Extract the (x, y) coordinate from the center of the cell holding the provided text.  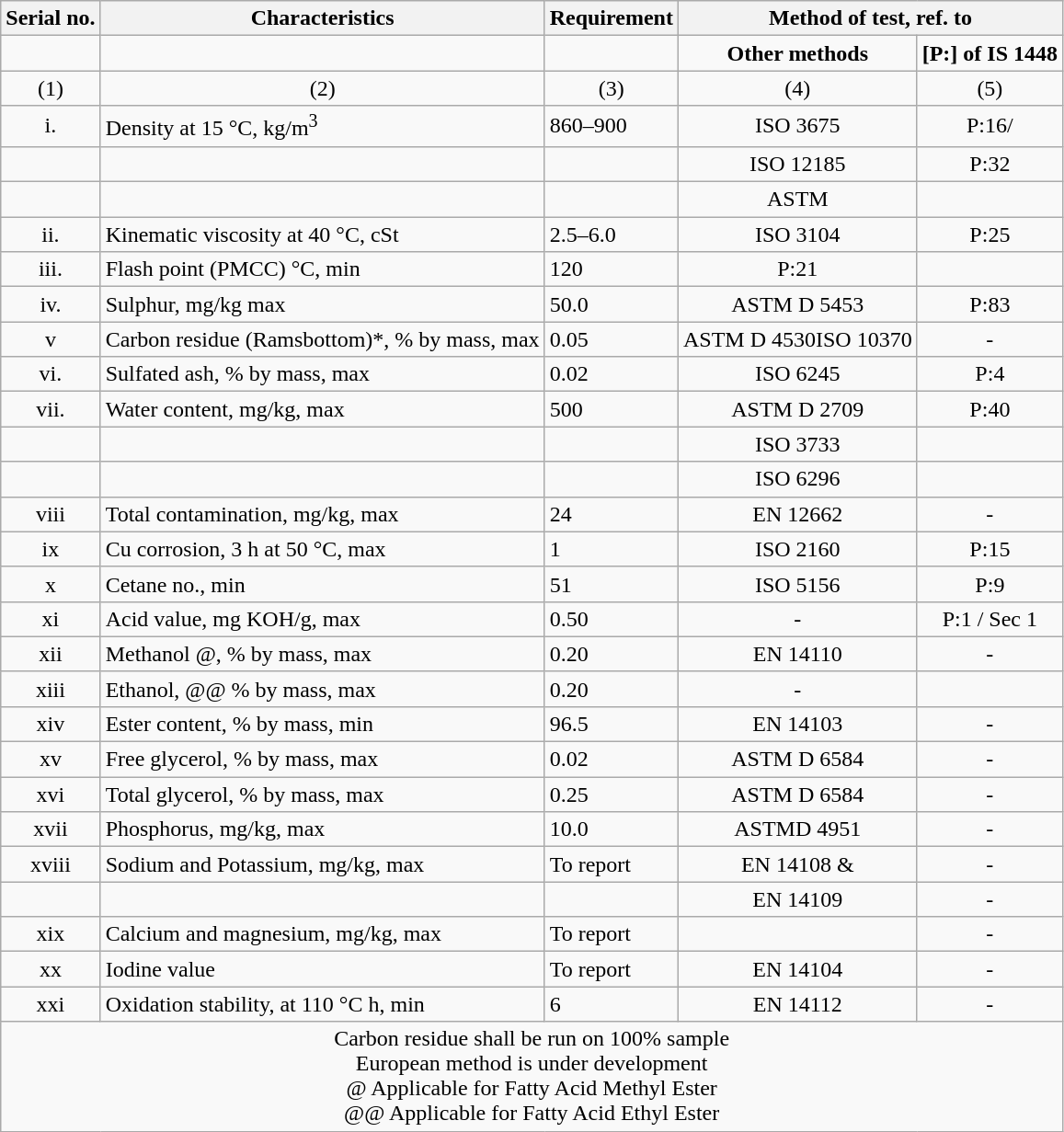
xv (51, 760)
Serial no. (51, 18)
Calcium and magnesium, mg/kg, max (322, 934)
ASTM D 2709 (797, 409)
ASTM (797, 200)
ISO 3675 (797, 127)
Sodium and Potassium, mg/kg, max (322, 864)
ISO 5156 (797, 584)
1 (611, 549)
Cetane no., min (322, 584)
0.25 (611, 795)
Characteristics (322, 18)
ISO 12185 (797, 164)
Oxidation stability, at 110 °C h, min (322, 1004)
EN 14109 (797, 899)
x (51, 584)
2.5–6.0 (611, 234)
xx (51, 969)
860–900 (611, 127)
EN 14112 (797, 1004)
EN 14110 (797, 654)
xii (51, 654)
96.5 (611, 724)
Phosphorus, mg/kg, max (322, 829)
iii. (51, 269)
(4) (797, 88)
Method of test, ref. to (870, 18)
ISO 3104 (797, 234)
i. (51, 127)
ASTM D 5453 (797, 304)
ASTMD 4951 (797, 829)
vi. (51, 374)
P:9 (990, 584)
xviii (51, 864)
EN 14103 (797, 724)
500 (611, 409)
(2) (322, 88)
EN 12662 (797, 514)
6 (611, 1004)
v (51, 339)
ASTM D 4530ISO 10370 (797, 339)
P:32 (990, 164)
Methanol @, % by mass, max (322, 654)
ISO 2160 (797, 549)
Requirement (611, 18)
24 (611, 514)
xiii (51, 689)
Total contamination, mg/kg, max (322, 514)
Total glycerol, % by mass, max (322, 795)
Ester content, % by mass, min (322, 724)
Other methods (797, 53)
P:40 (990, 409)
P:21 (797, 269)
xxi (51, 1004)
ISO 6245 (797, 374)
P:16/ (990, 127)
(5) (990, 88)
[P:] of IS 1448 (990, 53)
120 (611, 269)
EN 14104 (797, 969)
Density at 15 °C, kg/m3 (322, 127)
xix (51, 934)
Flash point (PMCC) °C, min (322, 269)
xvii (51, 829)
(3) (611, 88)
Acid value, mg KOH/g, max (322, 619)
Water content, mg/kg, max (322, 409)
xi (51, 619)
ISO 6296 (797, 479)
(1) (51, 88)
xiv (51, 724)
50.0 (611, 304)
0.50 (611, 619)
viii (51, 514)
Free glycerol, % by mass, max (322, 760)
Kinematic viscosity at 40 °C, cSt (322, 234)
51 (611, 584)
EN 14108 & (797, 864)
xvi (51, 795)
Cu corrosion, 3 h at 50 °C, max (322, 549)
Ethanol, @@ % by mass, max (322, 689)
Sulfated ash, % by mass, max (322, 374)
10.0 (611, 829)
ix (51, 549)
ISO 3733 (797, 444)
0.05 (611, 339)
iv. (51, 304)
P:4 (990, 374)
P:83 (990, 304)
ii. (51, 234)
P:15 (990, 549)
P:1 / Sec 1 (990, 619)
P:25 (990, 234)
Iodine value (322, 969)
Sulphur, mg/kg max (322, 304)
Carbon residue (Ramsbottom)*, % by mass, max (322, 339)
vii. (51, 409)
